Extract the (X, Y) coordinate from the center of the cell holding the provided text.  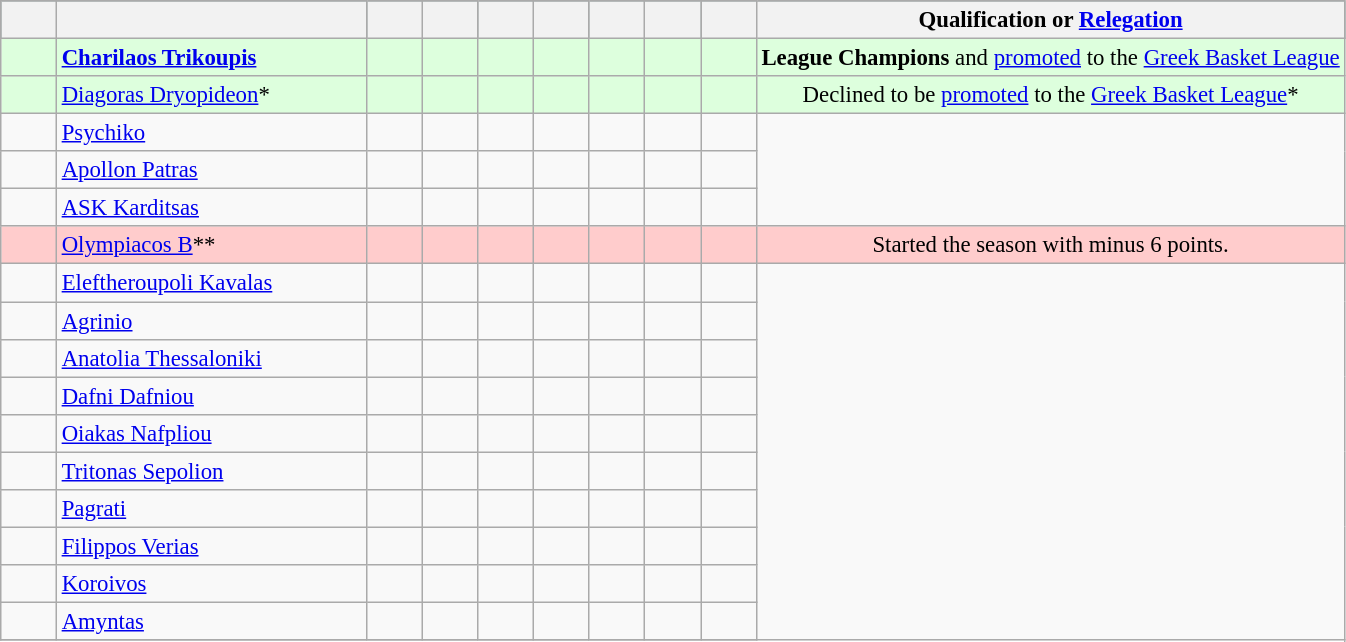
Diagoras Dryopideon* (212, 95)
Amyntas (212, 621)
Olympiacos B** (212, 245)
ASK Karditsas (212, 208)
Tritonas Sepolion (212, 471)
Anatolia Thessaloniki (212, 358)
Pagrati (212, 509)
Qualification or Relegation (1050, 20)
Declined to be promoted to the Greek Basket League* (1050, 95)
Started the season with minus 6 points. (1050, 245)
Eleftheroupoli Kavalas (212, 283)
Filippos Verias (212, 546)
Apollon Patras (212, 170)
Charilaos Trikoupis (212, 58)
Oiakas Nafpliou (212, 433)
Agrinio (212, 321)
Dafni Dafniou (212, 396)
League Champions and promoted to the Greek Basket League (1050, 58)
Koroivos (212, 584)
Psychiko (212, 133)
